Pinpoint the cell where the given text exists, returning its (x, y) midpoint coordinate. 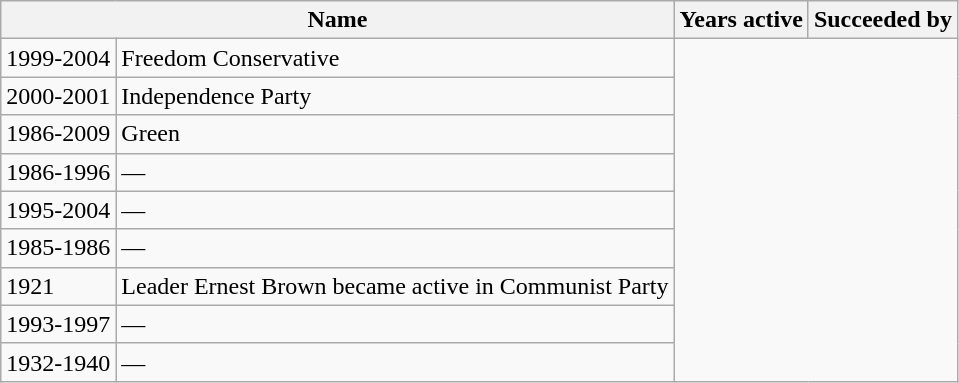
1985-1986 (58, 248)
1999-2004 (58, 58)
1932-1940 (58, 362)
Name (338, 20)
Green (395, 134)
1986-2009 (58, 134)
1986-1996 (58, 172)
Independence Party (395, 96)
1993-1997 (58, 324)
1995-2004 (58, 210)
1921 (58, 286)
Years active (741, 20)
2000-2001 (58, 96)
Leader Ernest Brown became active in Communist Party (395, 286)
Succeeded by (882, 20)
Freedom Conservative (395, 58)
